Determine the (X, Y) coordinate at the center of the cell enclosing the given text.  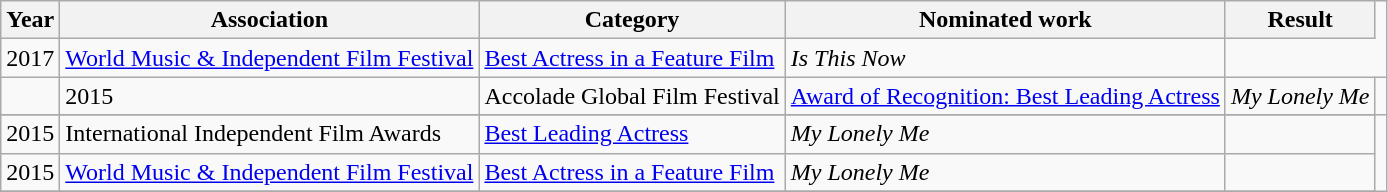
Is This Now (1005, 58)
Year (30, 20)
2017 (30, 58)
Nominated work (1005, 20)
Accolade Global Film Festival (632, 96)
Best Leading Actress (632, 134)
Result (1300, 20)
Category (632, 20)
Award of Recognition: Best Leading Actress (1005, 96)
International Independent Film Awards (270, 134)
Association (270, 20)
